Pinpoint the cell where the given text exists, returning its (x, y) midpoint coordinate. 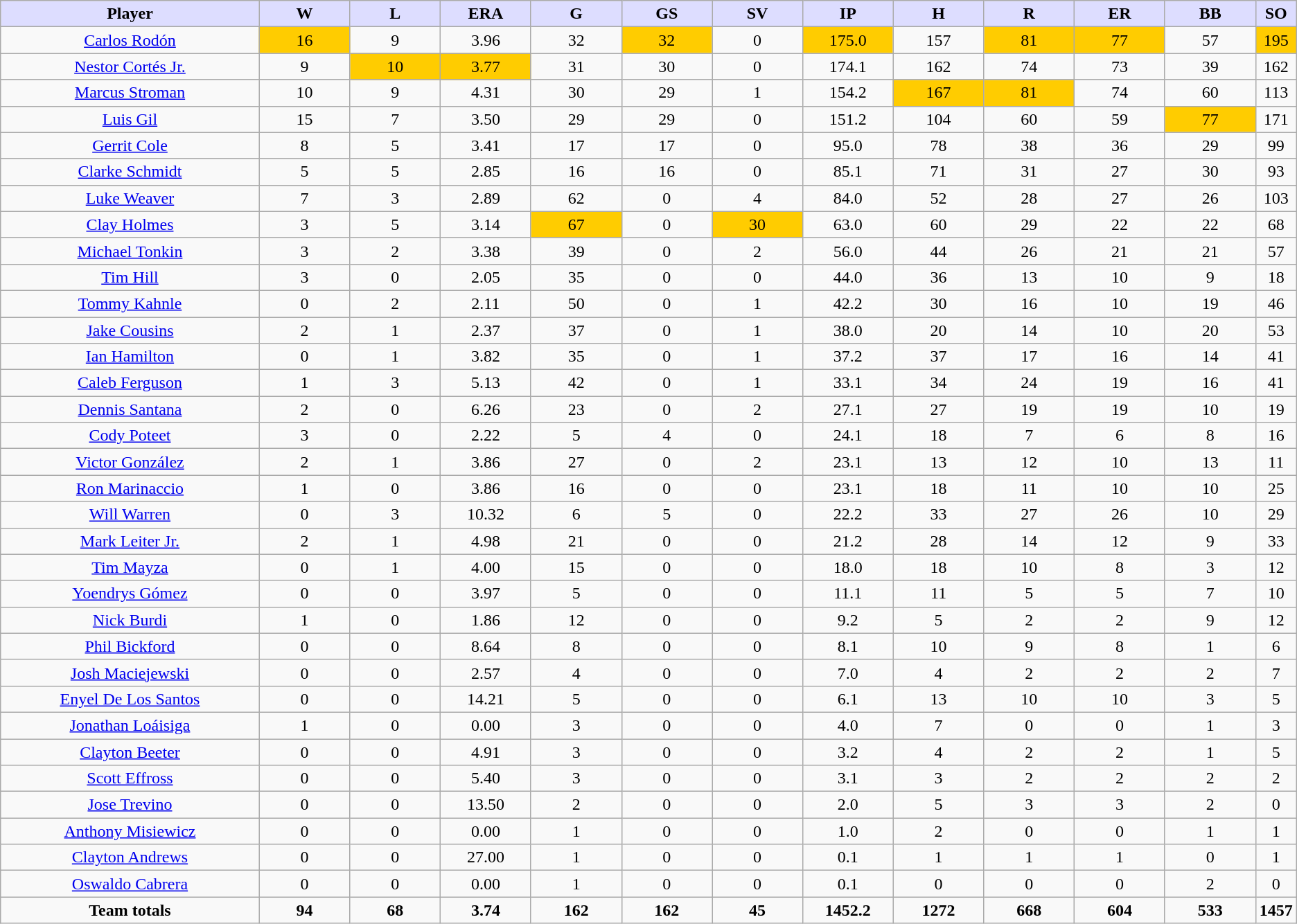
33.1 (848, 383)
45 (758, 910)
3.14 (486, 224)
46 (1276, 303)
2.37 (486, 330)
44 (938, 251)
34 (938, 383)
Josh Maciejewski (130, 673)
24.1 (848, 436)
38 (1030, 145)
84.0 (848, 198)
Ron Marinaccio (130, 488)
1.0 (848, 831)
4.98 (486, 541)
1272 (938, 910)
85.1 (848, 172)
Jose Trevino (130, 805)
SO (1276, 14)
167 (938, 93)
103 (1276, 198)
Cody Poteet (130, 436)
27.00 (486, 858)
113 (1276, 93)
3.41 (486, 145)
533 (1210, 910)
ER (1120, 14)
Ian Hamilton (130, 357)
3.82 (486, 357)
104 (938, 119)
2.11 (486, 303)
Enyel De Los Santos (130, 699)
Clay Holmes (130, 224)
3.50 (486, 119)
6.26 (486, 409)
71 (938, 172)
13.50 (486, 805)
Jonathan Loáisiga (130, 725)
3.2 (848, 752)
2.89 (486, 198)
18.0 (848, 567)
Clarke Schmidt (130, 172)
52 (938, 198)
8.1 (848, 646)
4.0 (848, 725)
Mark Leiter Jr. (130, 541)
1452.2 (848, 910)
604 (1120, 910)
Marcus Stroman (130, 93)
2.05 (486, 277)
7.0 (848, 673)
3.1 (848, 779)
195 (1276, 40)
Caleb Ferguson (130, 383)
5.40 (486, 779)
Phil Bickford (130, 646)
Jake Cousins (130, 330)
27.1 (848, 409)
Michael Tonkin (130, 251)
2.0 (848, 805)
22.2 (848, 515)
SV (758, 14)
25 (1276, 488)
8.64 (486, 646)
67 (576, 224)
21.2 (848, 541)
154.2 (848, 93)
3.74 (486, 910)
GS (667, 14)
Luke Weaver (130, 198)
Scott Effross (130, 779)
W (305, 14)
56.0 (848, 251)
151.2 (848, 119)
2.85 (486, 172)
73 (1120, 66)
99 (1276, 145)
IP (848, 14)
62 (576, 198)
38.0 (848, 330)
6.1 (848, 699)
Yoendrys Gómez (130, 594)
44.0 (848, 277)
5.13 (486, 383)
175.0 (848, 40)
3.96 (486, 40)
Oswaldo Cabrera (130, 884)
42 (576, 383)
24 (1030, 383)
3.38 (486, 251)
9.2 (848, 620)
2.22 (486, 436)
59 (1120, 119)
Tim Mayza (130, 567)
94 (305, 910)
BB (1210, 14)
Victor González (130, 462)
Clayton Andrews (130, 858)
Team totals (130, 910)
1.86 (486, 620)
171 (1276, 119)
H (938, 14)
Nick Burdi (130, 620)
50 (576, 303)
4.00 (486, 567)
1457 (1276, 910)
2.57 (486, 673)
4.31 (486, 93)
Luis Gil (130, 119)
95.0 (848, 145)
37.2 (848, 357)
14.21 (486, 699)
Carlos Rodón (130, 40)
174.1 (848, 66)
Tommy Kahnle (130, 303)
3.97 (486, 594)
Dennis Santana (130, 409)
668 (1030, 910)
4.91 (486, 752)
42.2 (848, 303)
10.32 (486, 515)
93 (1276, 172)
Nestor Cortés Jr. (130, 66)
Clayton Beeter (130, 752)
Anthony Misiewicz (130, 831)
78 (938, 145)
R (1030, 14)
Player (130, 14)
Gerrit Cole (130, 145)
23 (576, 409)
11.1 (848, 594)
Will Warren (130, 515)
L (395, 14)
3.77 (486, 66)
ERA (486, 14)
53 (1276, 330)
63.0 (848, 224)
157 (938, 40)
Tim Hill (130, 277)
G (576, 14)
